Return the [x, y] coordinate for the center point of the cell that contains the specified text.  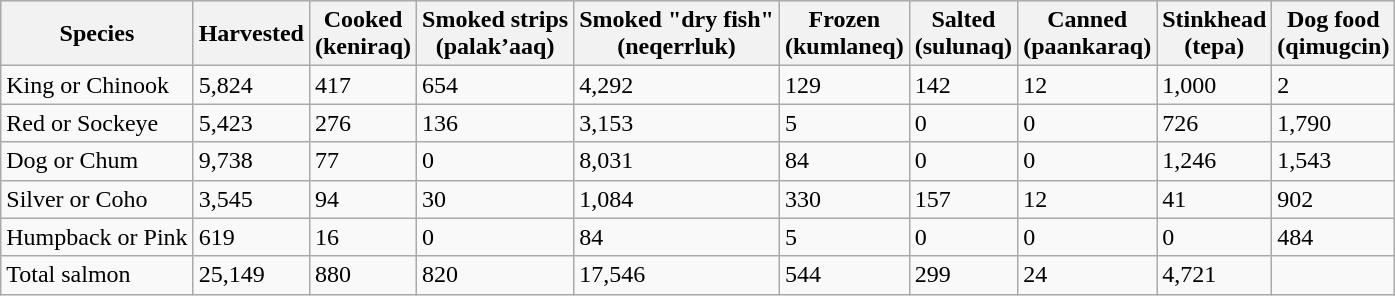
2 [1334, 85]
16 [362, 237]
5,824 [251, 85]
4,292 [677, 85]
299 [963, 275]
129 [844, 85]
619 [251, 237]
330 [844, 199]
1,543 [1334, 161]
142 [963, 85]
Species [97, 34]
Total salmon [97, 275]
Silver or Coho [97, 199]
1,000 [1214, 85]
30 [496, 199]
77 [362, 161]
Smoked "dry fish" (neqerrluk) [677, 34]
136 [496, 123]
Canned (paankaraq) [1088, 34]
1,790 [1334, 123]
94 [362, 199]
880 [362, 275]
41 [1214, 199]
Frozen (kumlaneq) [844, 34]
Smoked strips (palak’aaq) [496, 34]
276 [362, 123]
1,246 [1214, 161]
1,084 [677, 199]
Stinkhead (tepa) [1214, 34]
24 [1088, 275]
3,153 [677, 123]
Dog food (qimugcin) [1334, 34]
484 [1334, 237]
25,149 [251, 275]
417 [362, 85]
Red or Sockeye [97, 123]
3,545 [251, 199]
Harvested [251, 34]
902 [1334, 199]
King or Chinook [97, 85]
157 [963, 199]
17,546 [677, 275]
820 [496, 275]
Dog or Chum [97, 161]
544 [844, 275]
Cooked(keniraq) [362, 34]
8,031 [677, 161]
654 [496, 85]
4,721 [1214, 275]
9,738 [251, 161]
5,423 [251, 123]
Salted (sulunaq) [963, 34]
Humpback or Pink [97, 237]
726 [1214, 123]
